Return the (x, y) coordinate for the center point of the cell that contains the specified text.  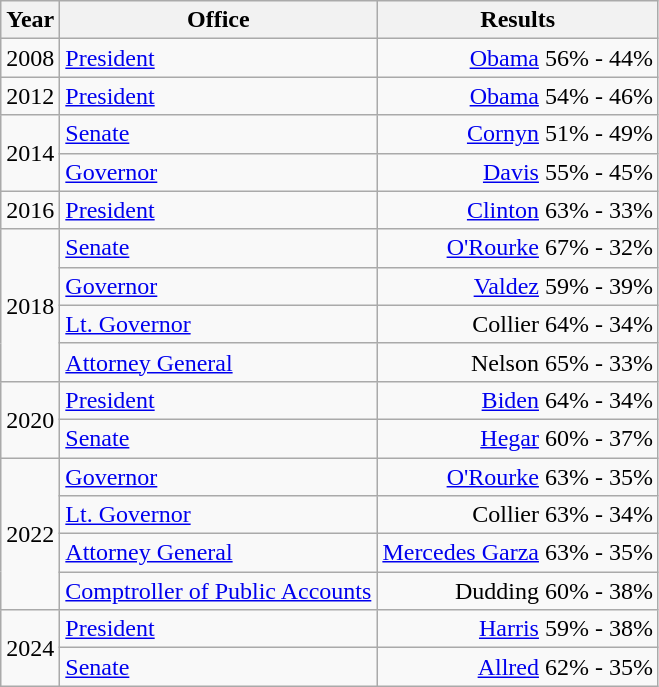
Mercedes Garza 63% - 35% (518, 553)
Collier 63% - 34% (518, 515)
Valdez 59% - 39% (518, 286)
Nelson 65% - 33% (518, 362)
Dudding 60% - 38% (518, 591)
Comptroller of Public Accounts (218, 591)
Obama 56% - 44% (518, 58)
Cornyn 51% - 49% (518, 134)
Collier 64% - 34% (518, 324)
2008 (30, 58)
2018 (30, 305)
2020 (30, 419)
Obama 54% - 46% (518, 96)
Biden 64% - 34% (518, 400)
Davis 55% - 45% (518, 172)
2024 (30, 648)
O'Rourke 67% - 32% (518, 248)
2016 (30, 210)
O'Rourke 63% - 35% (518, 477)
Allred 62% - 35% (518, 667)
Year (30, 20)
2012 (30, 96)
Clinton 63% - 33% (518, 210)
2022 (30, 534)
Hegar 60% - 37% (518, 438)
2014 (30, 153)
Results (518, 20)
Office (218, 20)
Harris 59% - 38% (518, 629)
